For the text-containing cell, return its midpoint in [X, Y] coordinate format. 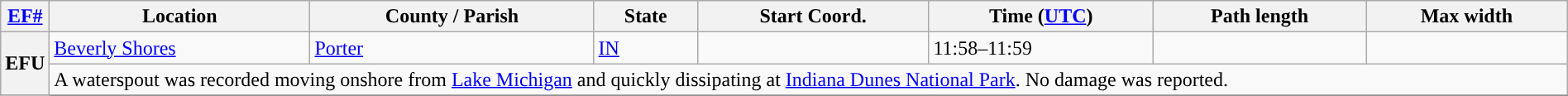
EF# [25, 17]
Path length [1260, 17]
Porter [452, 48]
State [645, 17]
11:58–11:59 [1041, 48]
County / Parish [452, 17]
IN [645, 48]
Time (UTC) [1041, 17]
Start Coord. [812, 17]
EFU [25, 64]
Location [180, 17]
Beverly Shores [180, 48]
A waterspout was recorded moving onshore from Lake Michigan and quickly dissipating at Indiana Dunes National Park. No damage was reported. [809, 79]
Max width [1467, 17]
